Return [x, y] of the center of cell containing provided text 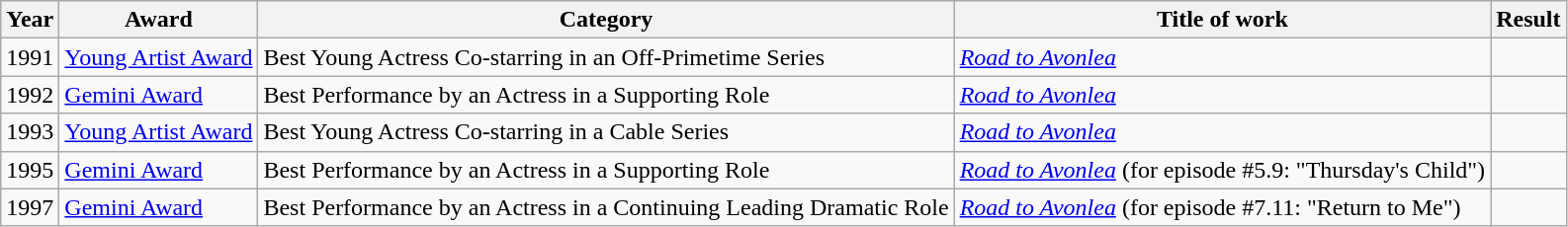
Best Young Actress Co-starring in a Cable Series [606, 132]
Category [606, 20]
Award [158, 20]
1993 [30, 132]
1997 [30, 207]
Best Young Actress Co-starring in an Off-Primetime Series [606, 57]
Title of work [1222, 20]
1992 [30, 95]
1991 [30, 57]
Year [30, 20]
Road to Avonlea (for episode #7.11: "Return to Me") [1222, 207]
Road to Avonlea (for episode #5.9: "Thursday's Child") [1222, 170]
Best Performance by an Actress in a Continuing Leading Dramatic Role [606, 207]
1995 [30, 170]
Result [1528, 20]
